Output the [x, y] coordinate of the center of the cell containing the given text.  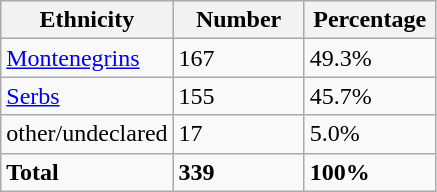
other/undeclared [87, 134]
Number [238, 20]
17 [238, 134]
49.3% [370, 58]
Percentage [370, 20]
Ethnicity [87, 20]
100% [370, 172]
Montenegrins [87, 58]
167 [238, 58]
5.0% [370, 134]
45.7% [370, 96]
Total [87, 172]
339 [238, 172]
Serbs [87, 96]
155 [238, 96]
